Scan for the cell matching the given text and deliver its [X, Y] coordinate at center. 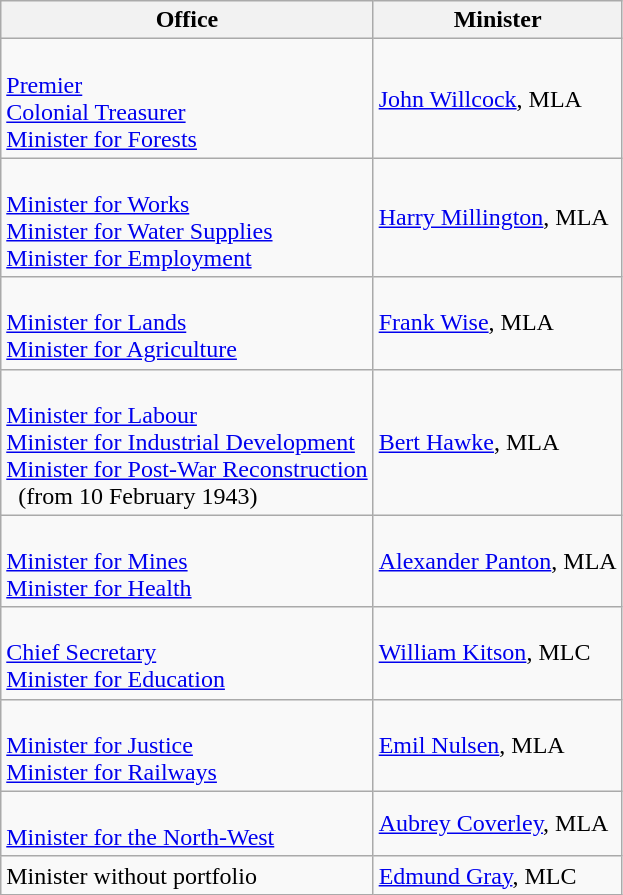
Emil Nulsen, MLA [498, 745]
Minister [498, 20]
Office [187, 20]
Bert Hawke, MLA [498, 442]
Premier Colonial Treasurer Minister for Forests [187, 98]
Minister for Labour Minister for Industrial Development Minister for Post-War Reconstruction (from 10 February 1943) [187, 442]
Frank Wise, MLA [498, 323]
Minister for Lands Minister for Agriculture [187, 323]
Aubrey Coverley, MLA [498, 824]
Minister for Works Minister for Water Supplies Minister for Employment [187, 218]
William Kitson, MLC [498, 653]
Edmund Gray, MLC [498, 875]
Minister for Justice Minister for Railways [187, 745]
Chief Secretary Minister for Education [187, 653]
Minister without portfolio [187, 875]
Harry Millington, MLA [498, 218]
Alexander Panton, MLA [498, 561]
Minister for Mines Minister for Health [187, 561]
Minister for the North-West [187, 824]
John Willcock, MLA [498, 98]
